Search for the cell housing the specified text and yield its (x, y) center coordinate. 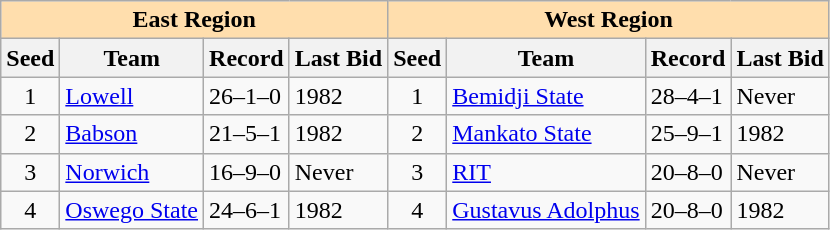
Lowell (132, 96)
16–9–0 (247, 172)
RIT (546, 172)
25–9–1 (688, 134)
Babson (132, 134)
26–1–0 (247, 96)
28–4–1 (688, 96)
Bemidji State (546, 96)
21–5–1 (247, 134)
West Region (609, 20)
Gustavus Adolphus (546, 210)
Oswego State (132, 210)
24–6–1 (247, 210)
Norwich (132, 172)
East Region (194, 20)
Mankato State (546, 134)
